For the text-containing cell, return its midpoint in [X, Y] coordinate format. 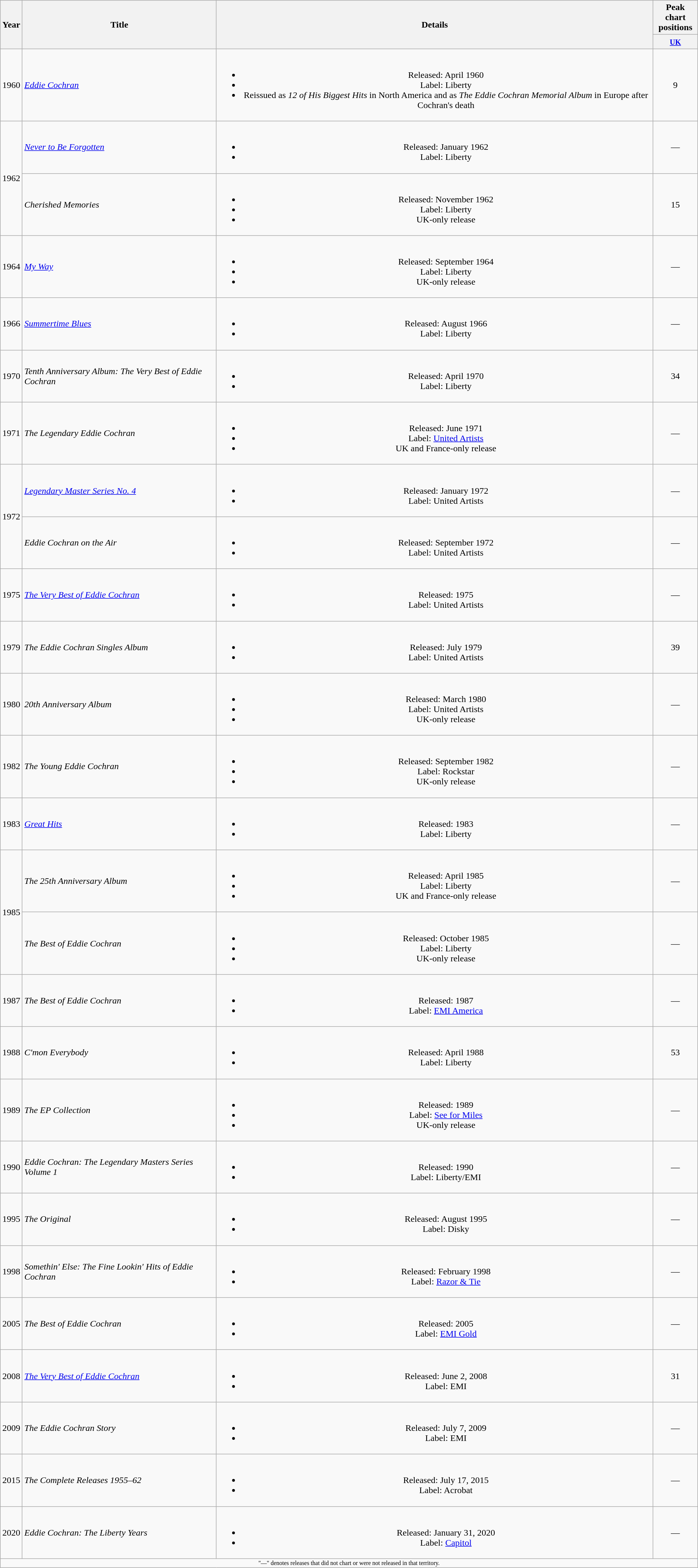
Peak chartpositions [675, 18]
Released: January 1972Label: United Artists [435, 490]
Released: October 1985Label: LibertyUK-only release [435, 943]
Released: March 1980Label: United ArtistsUK-only release [435, 704]
Released: September 1964Label: LibertyUK-only release [435, 267]
2015 [11, 1480]
9 [675, 85]
20th Anniversary Album [119, 704]
Summertime Blues [119, 324]
Tenth Anniversary Album: The Very Best of Eddie Cochran [119, 376]
Released: 1983Label: Liberty [435, 824]
The 25th Anniversary Album [119, 881]
1980 [11, 704]
Great Hits [119, 824]
Released: September 1982Label: RockstarUK-only release [435, 767]
Released: July 7, 2009Label: EMI [435, 1428]
Released: 1975Label: United Artists [435, 595]
Eddie Cochran [119, 85]
1985 [11, 912]
1972 [11, 516]
Legendary Master Series No. 4 [119, 490]
1979 [11, 647]
2005 [11, 1324]
Released: 1990Label: Liberty/EMI [435, 1167]
The Complete Releases 1955–62 [119, 1480]
Released: April 1988Label: Liberty [435, 1053]
1989 [11, 1110]
2009 [11, 1428]
39 [675, 647]
Eddie Cochran: The Liberty Years [119, 1532]
Released: July 1979Label: United Artists [435, 647]
1970 [11, 376]
Cherished Memories [119, 204]
The Eddie Cochran Singles Album [119, 647]
Released: April 1970Label: Liberty [435, 376]
C'mon Everybody [119, 1053]
The Young Eddie Cochran [119, 767]
1998 [11, 1271]
Released: 2005Label: EMI Gold [435, 1324]
1975 [11, 595]
The Eddie Cochran Story [119, 1428]
1982 [11, 767]
Released: November 1962Label: LibertyUK-only release [435, 204]
Released: June 2, 2008Label: EMI [435, 1376]
Released: February 1998Label: Razor & Tie [435, 1271]
The Legendary Eddie Cochran [119, 433]
1987 [11, 1000]
Details [435, 25]
Somethin' Else: The Fine Lookin' Hits of Eddie Cochran [119, 1271]
Released: June 1971Label: United ArtistsUK and France-only release [435, 433]
Released: August 1995Label: Disky [435, 1219]
Released: August 1966Label: Liberty [435, 324]
2020 [11, 1532]
Released: January 1962Label: Liberty [435, 147]
Eddie Cochran: The Legendary Masters Series Volume 1 [119, 1167]
Eddie Cochran on the Air [119, 543]
15 [675, 204]
Released: 1989Label: See for MilesUK-only release [435, 1110]
1988 [11, 1053]
Released: April 1985Label: LibertyUK and France-only release [435, 881]
"—" denotes releases that did not chart or were not released in that territory. [349, 1563]
2008 [11, 1376]
Released: 1987Label: EMI America [435, 1000]
1962 [11, 178]
1964 [11, 267]
1960 [11, 85]
1983 [11, 824]
Year [11, 25]
1971 [11, 433]
1995 [11, 1219]
1990 [11, 1167]
Released: September 1972Label: United Artists [435, 543]
Released: July 17, 2015Label: Acrobat [435, 1480]
Released: January 31, 2020Label: Capitol [435, 1532]
34 [675, 376]
Never to Be Forgotten [119, 147]
My Way [119, 267]
The EP Collection [119, 1110]
The Original [119, 1219]
1966 [11, 324]
UK [675, 42]
31 [675, 1376]
53 [675, 1053]
Title [119, 25]
